Output the (x, y) coordinate of the center of the cell containing the given text.  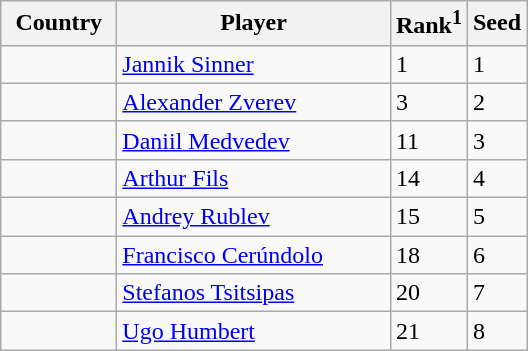
Seed (496, 24)
Stefanos Tsitsipas (254, 293)
Francisco Cerúndolo (254, 255)
Daniil Medvedev (254, 140)
15 (428, 217)
Jannik Sinner (254, 64)
21 (428, 331)
18 (428, 255)
14 (428, 178)
4 (496, 178)
20 (428, 293)
Player (254, 24)
Rank1 (428, 24)
Arthur Fils (254, 178)
11 (428, 140)
Alexander Zverev (254, 102)
2 (496, 102)
Andrey Rublev (254, 217)
7 (496, 293)
Country (59, 24)
6 (496, 255)
Ugo Humbert (254, 331)
8 (496, 331)
5 (496, 217)
